Search for the cell housing the specified text and yield its (x, y) center coordinate. 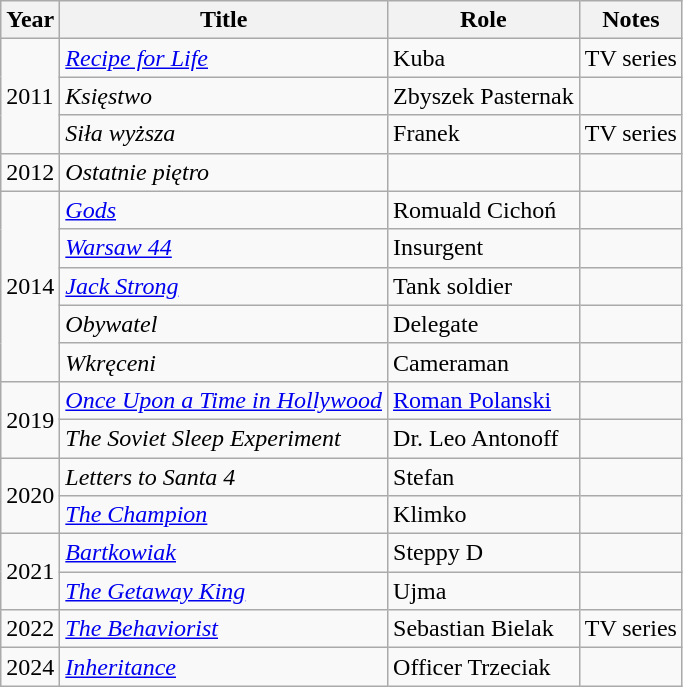
2020 (30, 496)
Cameraman (484, 362)
Ujma (484, 591)
Delegate (484, 324)
2022 (30, 629)
Klimko (484, 515)
Title (224, 20)
Year (30, 20)
Gods (224, 210)
Sebastian Bielak (484, 629)
Once Upon a Time in Hollywood (224, 400)
Letters to Santa 4 (224, 477)
Kuba (484, 58)
Siła wyższa (224, 134)
Steppy D (484, 553)
2019 (30, 419)
The Champion (224, 515)
Bartkowiak (224, 553)
Obywatel (224, 324)
Stefan (484, 477)
The Behaviorist (224, 629)
Franek (484, 134)
The Getaway King (224, 591)
Roman Polanski (484, 400)
2014 (30, 286)
2021 (30, 572)
Dr. Leo Antonoff (484, 438)
Officer Trzeciak (484, 667)
The Soviet Sleep Experiment (224, 438)
Romuald Cichoń (484, 210)
2011 (30, 96)
Recipe for Life (224, 58)
Role (484, 20)
2012 (30, 172)
2024 (30, 667)
Jack Strong (224, 286)
Ostatnie piętro (224, 172)
Inheritance (224, 667)
Księstwo (224, 96)
Wkręceni (224, 362)
Insurgent (484, 248)
Tank soldier (484, 286)
Warsaw 44 (224, 248)
Notes (630, 20)
Zbyszek Pasternak (484, 96)
